Capture the cell that displays the provided text and extract its [X, Y] central coordinate. 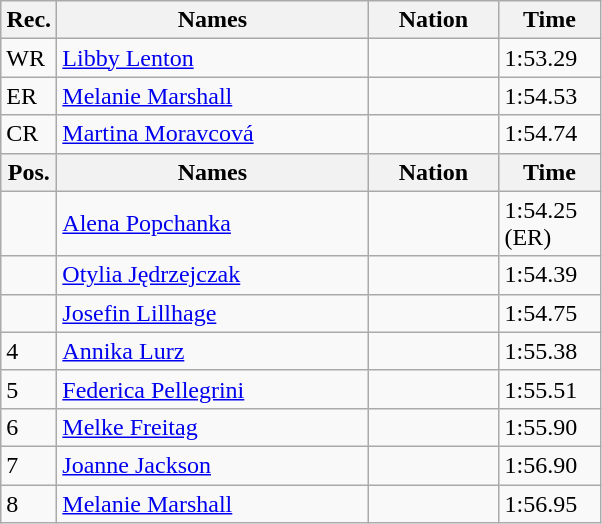
Libby Lenton [212, 58]
5 [29, 389]
Martina Moravcová [212, 134]
Joanne Jackson [212, 465]
Melke Freitag [212, 427]
1:56.95 [550, 503]
Federica Pellegrini [212, 389]
1:56.90 [550, 465]
Pos. [29, 172]
Otylia Jędrzejczak [212, 275]
1:54.25 (ER) [550, 224]
Rec. [29, 20]
WR [29, 58]
1:54.39 [550, 275]
1:55.90 [550, 427]
ER [29, 96]
7 [29, 465]
Alena Popchanka [212, 224]
CR [29, 134]
1:53.29 [550, 58]
1:55.51 [550, 389]
1:54.53 [550, 96]
1:54.75 [550, 313]
Annika Lurz [212, 351]
Josefin Lillhage [212, 313]
6 [29, 427]
8 [29, 503]
1:55.38 [550, 351]
1:54.74 [550, 134]
4 [29, 351]
